Search for the cell housing the specified text and yield its [x, y] center coordinate. 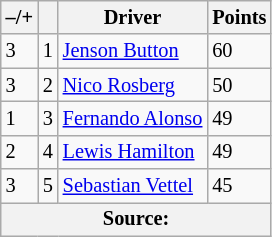
Nico Rosberg [133, 85]
Lewis Hamilton [133, 152]
Driver [133, 17]
Source: [136, 219]
60 [239, 51]
4 [48, 152]
–/+ [20, 17]
45 [239, 186]
Sebastian Vettel [133, 186]
Jenson Button [133, 51]
Points [239, 17]
5 [48, 186]
Fernando Alonso [133, 118]
50 [239, 85]
